For the text-containing cell, return its midpoint in (X, Y) coordinate format. 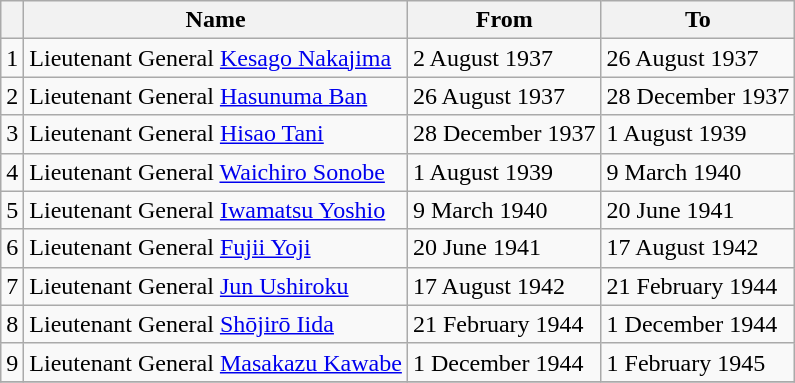
1 (12, 58)
5 (12, 210)
6 (12, 248)
Name (216, 20)
Lieutenant General Kesago Nakajima (216, 58)
1 February 1945 (698, 362)
To (698, 20)
Lieutenant General Jun Ushiroku (216, 286)
3 (12, 134)
9 (12, 362)
7 (12, 286)
Lieutenant General Hisao Tani (216, 134)
Lieutenant General Fujii Yoji (216, 248)
Lieutenant General Waichiro Sonobe (216, 172)
8 (12, 324)
4 (12, 172)
Lieutenant General Masakazu Kawabe (216, 362)
2 August 1937 (504, 58)
Lieutenant General Hasunuma Ban (216, 96)
From (504, 20)
Lieutenant General Shōjirō Iida (216, 324)
Lieutenant General Iwamatsu Yoshio (216, 210)
2 (12, 96)
